Output the [X, Y] coordinate of the center of the cell containing the given text.  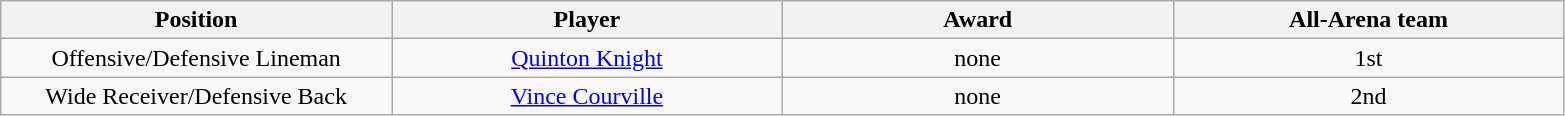
Award [978, 20]
Wide Receiver/Defensive Back [196, 96]
Offensive/Defensive Lineman [196, 58]
Quinton Knight [588, 58]
Vince Courville [588, 96]
All-Arena team [1368, 20]
1st [1368, 58]
Player [588, 20]
2nd [1368, 96]
Position [196, 20]
